Search for the cell housing the specified text and yield its (x, y) center coordinate. 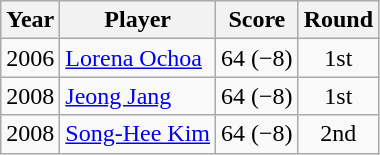
2006 (30, 58)
Score (258, 20)
Round (338, 20)
Player (138, 20)
Lorena Ochoa (138, 58)
Year (30, 20)
Jeong Jang (138, 96)
2nd (338, 134)
Song-Hee Kim (138, 134)
